From the cell containing the given text, extract its center point as [x, y] coordinate. 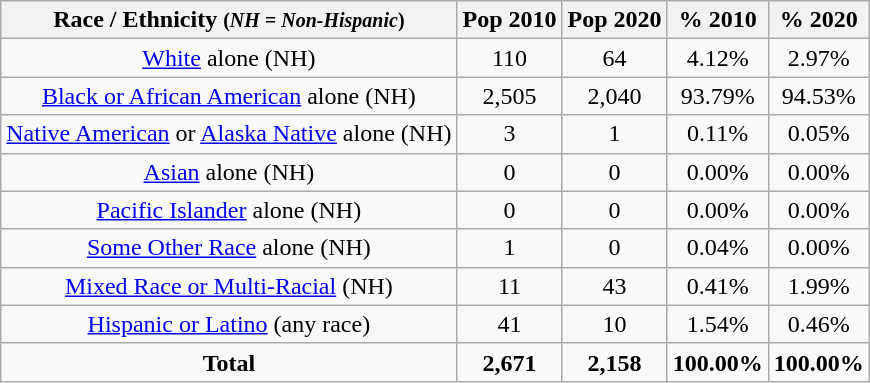
1.54% [718, 324]
2,505 [510, 96]
0.04% [718, 248]
Hispanic or Latino (any race) [229, 324]
93.79% [718, 96]
2.97% [818, 58]
4.12% [718, 58]
Asian alone (NH) [229, 172]
2,158 [614, 362]
0.05% [818, 134]
2,040 [614, 96]
Mixed Race or Multi-Racial (NH) [229, 286]
1.99% [818, 286]
64 [614, 58]
Pop 2020 [614, 20]
Pacific Islander alone (NH) [229, 210]
Black or African American alone (NH) [229, 96]
0.41% [718, 286]
% 2020 [818, 20]
3 [510, 134]
11 [510, 286]
94.53% [818, 96]
41 [510, 324]
Native American or Alaska Native alone (NH) [229, 134]
0.11% [718, 134]
White alone (NH) [229, 58]
Pop 2010 [510, 20]
10 [614, 324]
Total [229, 362]
% 2010 [718, 20]
43 [614, 286]
Some Other Race alone (NH) [229, 248]
2,671 [510, 362]
0.46% [818, 324]
110 [510, 58]
Race / Ethnicity (NH = Non-Hispanic) [229, 20]
